Return [x, y] of the center of cell containing provided text 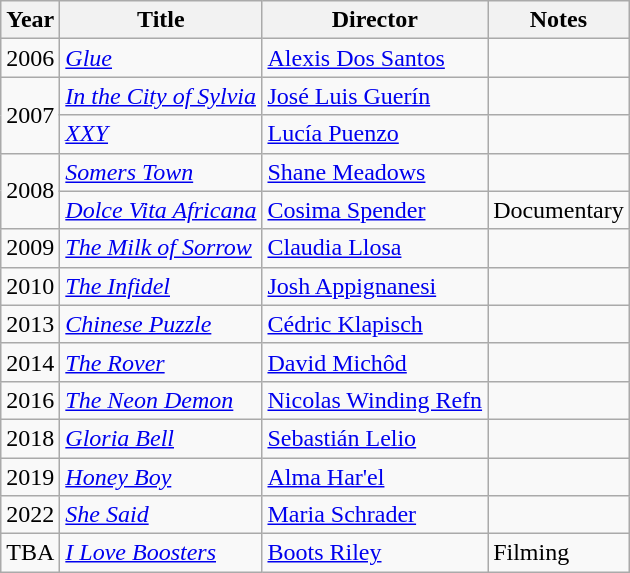
Documentary [559, 210]
Cédric Klapisch [375, 324]
Josh Appignanesi [375, 286]
Notes [559, 20]
David Michôd [375, 362]
Gloria Bell [161, 438]
Filming [559, 553]
Title [161, 20]
2016 [30, 400]
Year [30, 20]
2013 [30, 324]
Glue [161, 58]
2018 [30, 438]
Director [375, 20]
Chinese Puzzle [161, 324]
Maria Schrader [375, 515]
Nicolas Winding Refn [375, 400]
Cosima Spender [375, 210]
2008 [30, 191]
I Love Boosters [161, 553]
Sebastián Lelio [375, 438]
Lucía Puenzo [375, 134]
Boots Riley [375, 553]
The Infidel [161, 286]
She Said [161, 515]
Somers Town [161, 172]
2006 [30, 58]
The Rover [161, 362]
Dolce Vita Africana [161, 210]
2010 [30, 286]
Claudia Llosa [375, 248]
2022 [30, 515]
2007 [30, 115]
In the City of Sylvia [161, 96]
Alexis Dos Santos [375, 58]
2014 [30, 362]
XXY [161, 134]
TBA [30, 553]
Honey Boy [161, 477]
José Luis Guerín [375, 96]
The Neon Demon [161, 400]
Alma Har'el [375, 477]
Shane Meadows [375, 172]
2009 [30, 248]
2019 [30, 477]
The Milk of Sorrow [161, 248]
